Output the [x, y] coordinate of the center of the cell containing the given text.  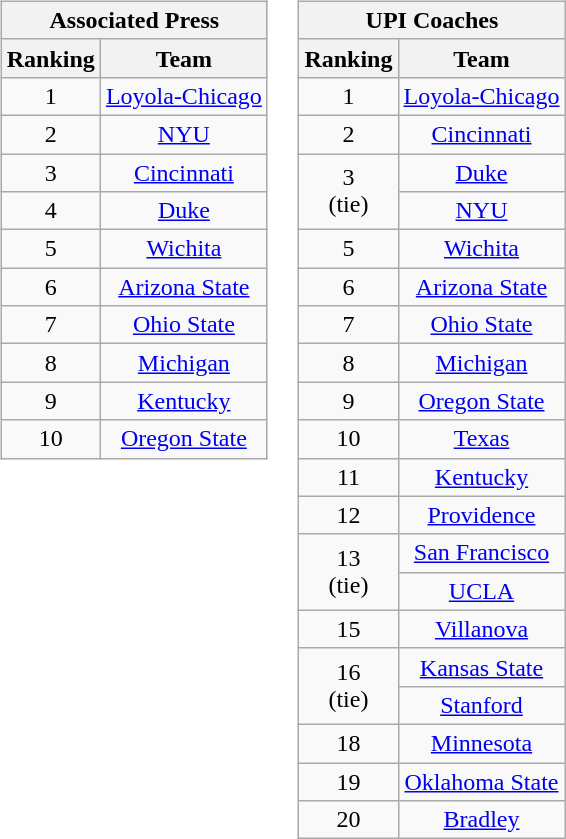
Texas [482, 439]
12 [348, 515]
Minnesota [482, 743]
San Francisco [482, 553]
19 [348, 781]
4 [50, 211]
UPI Coaches [432, 20]
Associated Press [134, 20]
Providence [482, 515]
Oklahoma State [482, 781]
UCLA [482, 591]
18 [348, 743]
Villanova [482, 629]
13(tie) [348, 572]
15 [348, 629]
Kansas State [482, 667]
3(tie) [348, 192]
3 [50, 173]
Bradley [482, 820]
20 [348, 820]
Stanford [482, 705]
16(tie) [348, 686]
11 [348, 477]
